Return (X, Y) of the center of cell containing provided text 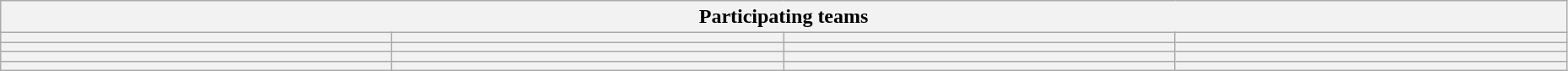
Participating teams (784, 17)
